Return (x, y) of the center of cell containing provided text 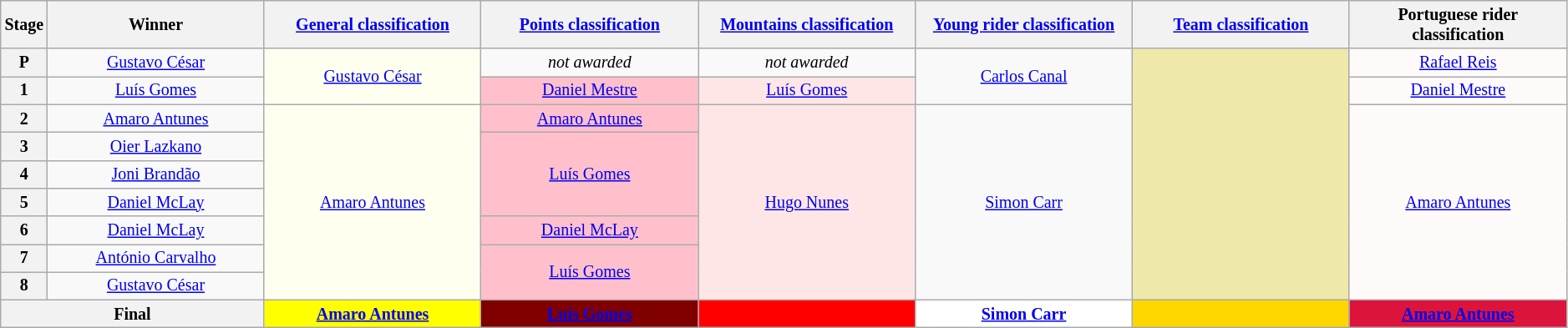
1 (24, 90)
Final (132, 314)
Joni Brandão (155, 174)
Team classification (1241, 25)
Mountains classification (807, 25)
Hugo Nunes (807, 202)
4 (24, 174)
Portuguese rider classification (1458, 25)
Oier Lazkano (155, 147)
Winner (155, 25)
António Carvalho (155, 259)
General classification (373, 25)
6 (24, 230)
8 (24, 285)
2 (24, 119)
Young rider classification (1024, 25)
7 (24, 259)
Stage (24, 25)
3 (24, 147)
5 (24, 202)
Rafael Reis (1458, 63)
Points classification (590, 25)
Carlos Canal (1024, 77)
P (24, 63)
